Detect which cell encompasses the target text, then output its [X, Y] center coordinate. 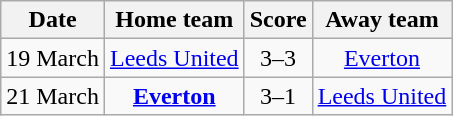
3–3 [278, 58]
Date [53, 20]
19 March [53, 58]
Home team [174, 20]
Away team [382, 20]
21 March [53, 96]
Score [278, 20]
3–1 [278, 96]
